Scan for the cell matching the given text and deliver its [X, Y] coordinate at center. 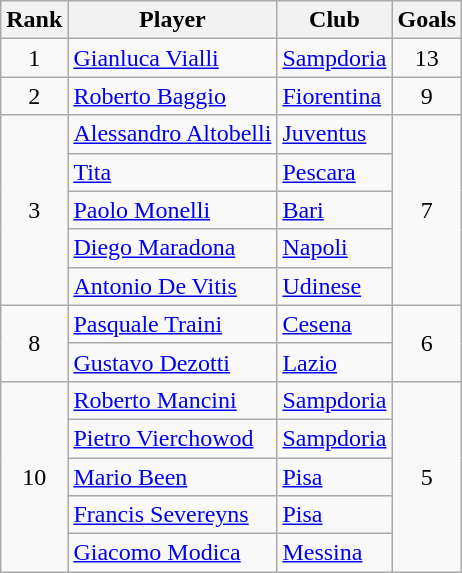
Alessandro Altobelli [172, 134]
Gustavo Dezotti [172, 362]
1 [34, 58]
Player [172, 20]
10 [34, 476]
Napoli [334, 248]
Bari [334, 210]
Gianluca Vialli [172, 58]
Giacomo Modica [172, 553]
Diego Maradona [172, 248]
Roberto Mancini [172, 400]
Pasquale Traini [172, 324]
13 [427, 58]
6 [427, 343]
2 [34, 96]
Fiorentina [334, 96]
Juventus [334, 134]
Udinese [334, 286]
Pietro Vierchowod [172, 438]
Messina [334, 553]
5 [427, 476]
Tita [172, 172]
Pescara [334, 172]
9 [427, 96]
Mario Been [172, 477]
Club [334, 20]
Lazio [334, 362]
Roberto Baggio [172, 96]
Paolo Monelli [172, 210]
3 [34, 210]
Antonio De Vitis [172, 286]
8 [34, 343]
7 [427, 210]
Francis Severeyns [172, 515]
Rank [34, 20]
Cesena [334, 324]
Goals [427, 20]
